Find where the given text appears and provide that cell's center as [X, Y] coordinate. 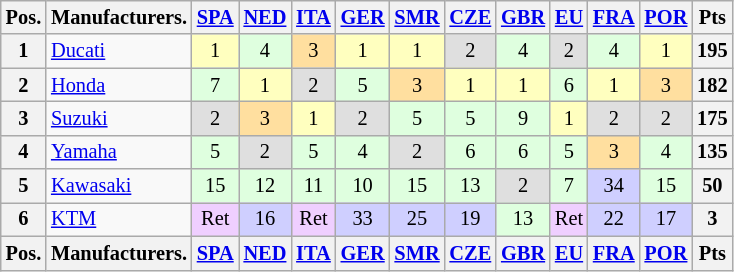
Yamaha [119, 152]
Ducati [119, 51]
Kawasaki [119, 186]
195 [712, 51]
182 [712, 85]
22 [614, 219]
50 [712, 186]
12 [266, 186]
25 [418, 219]
KTM [119, 219]
Suzuki [119, 118]
135 [712, 152]
34 [614, 186]
33 [363, 219]
9 [523, 118]
Honda [119, 85]
17 [666, 219]
16 [266, 219]
10 [363, 186]
11 [313, 186]
19 [471, 219]
175 [712, 118]
